Provide the [X, Y] coordinate of the cell's center where the given text is located.  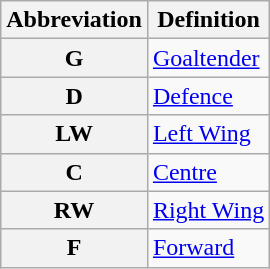
Forward [208, 248]
Left Wing [208, 134]
Definition [208, 20]
Defence [208, 96]
LW [74, 134]
Goaltender [208, 58]
Abbreviation [74, 20]
RW [74, 210]
Centre [208, 172]
F [74, 248]
D [74, 96]
C [74, 172]
Right Wing [208, 210]
G [74, 58]
